Pinpoint the cell where the given text exists, returning its [X, Y] midpoint coordinate. 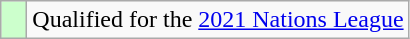
Qualified for the 2021 Nations League [218, 20]
